Find where the given text appears and provide that cell's center as [X, Y] coordinate. 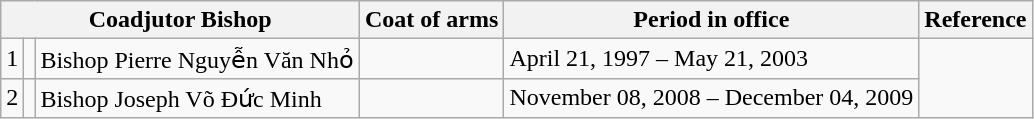
April 21, 1997 – May 21, 2003 [712, 59]
Coadjutor Bishop [180, 20]
Reference [976, 20]
November 08, 2008 – December 04, 2009 [712, 98]
2 [12, 98]
Period in office [712, 20]
1 [12, 59]
Bishop Joseph Võ Ðức Minh [198, 98]
Coat of arms [431, 20]
Bishop Pierre Nguyễn Văn Nhỏ [198, 59]
